Provide the [x, y] coordinate of the cell's center where the given text is located.  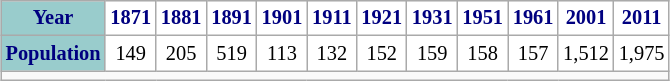
152 [382, 54]
157 [533, 54]
1,975 [642, 54]
149 [130, 54]
2011 [642, 18]
159 [432, 54]
2001 [586, 18]
1911 [332, 18]
Population [54, 54]
1871 [130, 18]
1961 [533, 18]
1901 [282, 18]
1951 [482, 18]
1891 [231, 18]
113 [282, 54]
132 [332, 54]
1921 [382, 18]
Year [54, 18]
205 [181, 54]
1,512 [586, 54]
1881 [181, 18]
1931 [432, 18]
519 [231, 54]
158 [482, 54]
